Search for the cell housing the specified text and yield its [x, y] center coordinate. 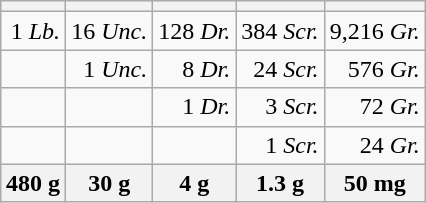
1 Unc. [110, 69]
3 Scr. [280, 107]
1 Scr. [280, 145]
72 Gr. [374, 107]
8 Dr. [194, 69]
9,216 Gr. [374, 31]
16 Unc. [110, 31]
24 Scr. [280, 69]
480 g [34, 183]
1 Lb. [34, 31]
24 Gr. [374, 145]
1.3 g [280, 183]
576 Gr. [374, 69]
128 Dr. [194, 31]
4 g [194, 183]
50 mg [374, 183]
30 g [110, 183]
384 Scr. [280, 31]
1 Dr. [194, 107]
